Identify which cell holds the provided text, then report its [X, Y] central coordinate. 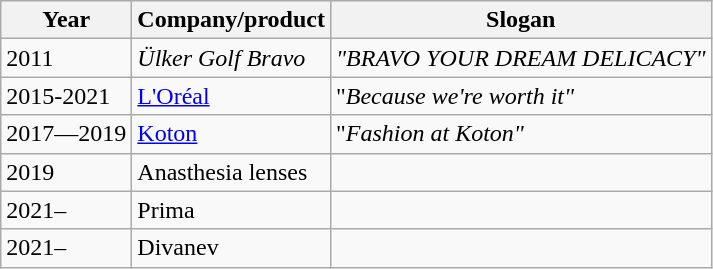
"Because we're worth it" [520, 96]
"BRAVO YOUR DREAM DELICACY" [520, 58]
Ülker Golf Bravo [232, 58]
Slogan [520, 20]
"Fashion at Koton" [520, 134]
Company/product [232, 20]
Prima [232, 210]
2015-2021 [66, 96]
Anasthesia lenses [232, 172]
2011 [66, 58]
2019 [66, 172]
Divanev [232, 248]
Koton [232, 134]
Year [66, 20]
L'Oréal [232, 96]
2017—2019 [66, 134]
